Provide the (X, Y) coordinate of the cell's center where the given text is located.  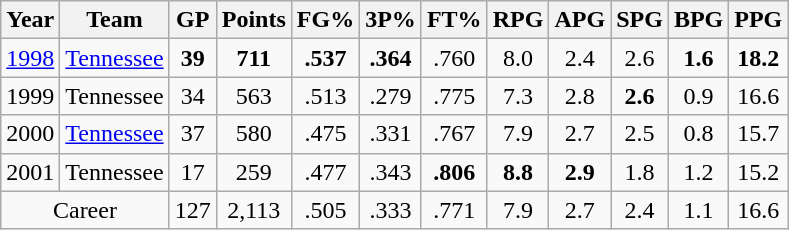
711 (254, 58)
37 (192, 134)
Career (85, 210)
2000 (30, 134)
17 (192, 172)
15.2 (758, 172)
SPG (640, 20)
8.0 (518, 58)
Points (254, 20)
.364 (391, 58)
1.8 (640, 172)
.775 (454, 96)
0.9 (698, 96)
2001 (30, 172)
0.8 (698, 134)
APG (580, 20)
8.8 (518, 172)
2,113 (254, 210)
7.3 (518, 96)
15.7 (758, 134)
1998 (30, 58)
.505 (325, 210)
1.1 (698, 210)
18.2 (758, 58)
Year (30, 20)
.771 (454, 210)
2.8 (580, 96)
.537 (325, 58)
563 (254, 96)
GP (192, 20)
.477 (325, 172)
.767 (454, 134)
FT% (454, 20)
259 (254, 172)
.760 (454, 58)
RPG (518, 20)
.333 (391, 210)
1999 (30, 96)
.513 (325, 96)
580 (254, 134)
BPG (698, 20)
FG% (325, 20)
.331 (391, 134)
2.5 (640, 134)
2.9 (580, 172)
1.6 (698, 58)
3P% (391, 20)
.806 (454, 172)
.279 (391, 96)
127 (192, 210)
.475 (325, 134)
.343 (391, 172)
PPG (758, 20)
39 (192, 58)
34 (192, 96)
Team (114, 20)
1.2 (698, 172)
